From the cell containing the given text, extract its center point as [x, y] coordinate. 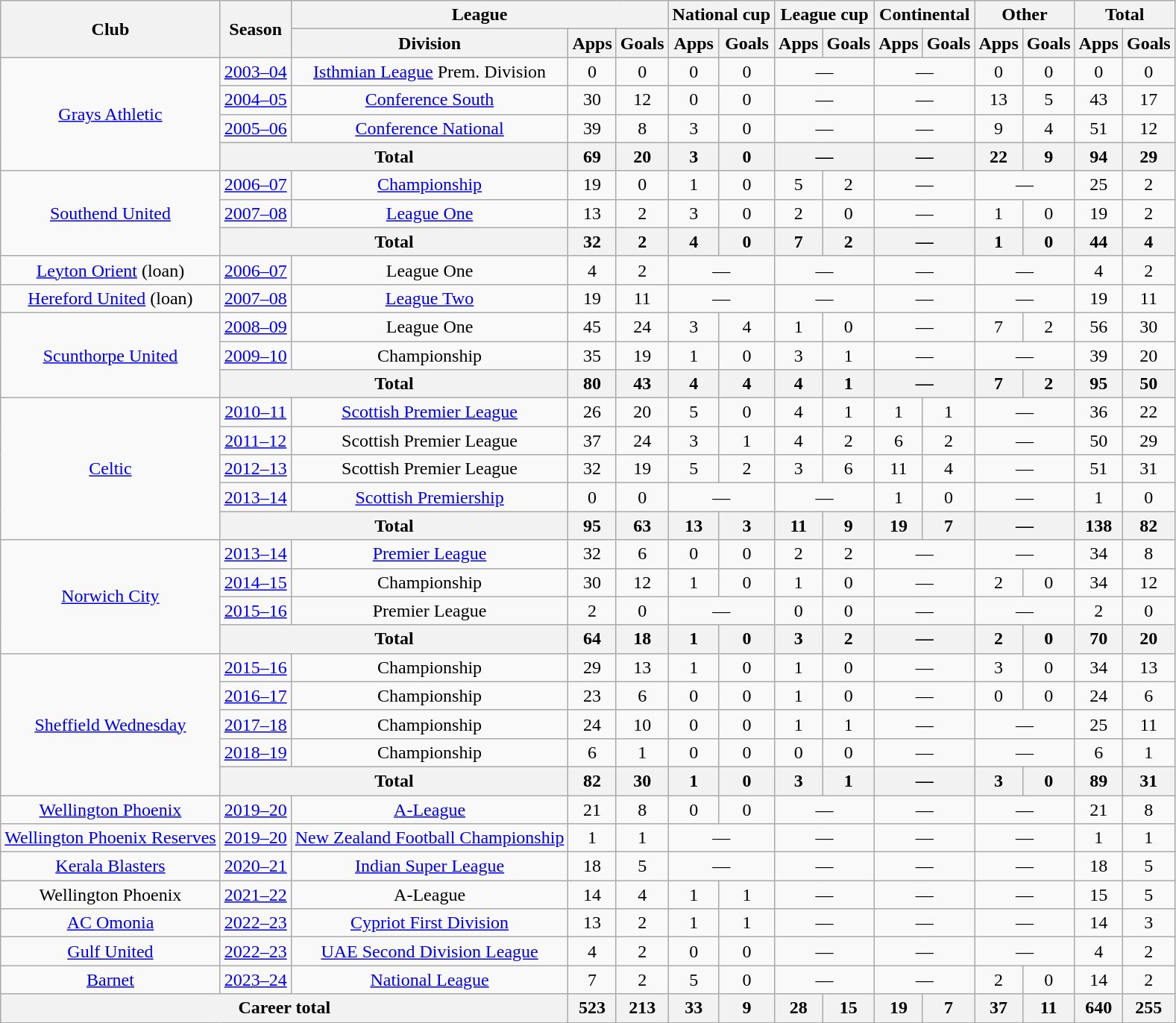
2005–06 [255, 128]
17 [1148, 100]
Kerala Blasters [110, 866]
Season [255, 29]
League Two [430, 298]
63 [642, 526]
2017–18 [255, 724]
AC Omonia [110, 923]
2012–13 [255, 469]
Barnet [110, 980]
640 [1098, 1008]
23 [592, 696]
2021–22 [255, 895]
56 [1098, 327]
Hereford United (loan) [110, 298]
64 [592, 639]
255 [1148, 1008]
2016–17 [255, 696]
Career total [285, 1008]
Continental [925, 15]
2010–11 [255, 412]
Southend United [110, 213]
2004–05 [255, 100]
33 [694, 1008]
2009–10 [255, 356]
Cypriot First Division [430, 923]
70 [1098, 639]
Sheffield Wednesday [110, 724]
35 [592, 356]
2003–04 [255, 72]
Club [110, 29]
2023–24 [255, 980]
28 [799, 1008]
Conference South [430, 100]
Grays Athletic [110, 114]
Celtic [110, 469]
138 [1098, 526]
Scottish Premiership [430, 497]
Wellington Phoenix Reserves [110, 838]
League [479, 15]
89 [1098, 781]
New Zealand Football Championship [430, 838]
Division [430, 43]
League cup [825, 15]
2020–21 [255, 866]
National cup [721, 15]
44 [1098, 242]
2014–15 [255, 582]
Isthmian League Prem. Division [430, 72]
2011–12 [255, 441]
10 [642, 724]
26 [592, 412]
National League [430, 980]
2018–19 [255, 752]
2008–09 [255, 327]
Other [1025, 15]
80 [592, 384]
45 [592, 327]
Indian Super League [430, 866]
523 [592, 1008]
213 [642, 1008]
36 [1098, 412]
Leyton Orient (loan) [110, 270]
94 [1098, 157]
Conference National [430, 128]
Scunthorpe United [110, 355]
69 [592, 157]
Gulf United [110, 951]
UAE Second Division League [430, 951]
Norwich City [110, 597]
